Extract the [x, y] coordinate from the center of the cell holding the provided text.  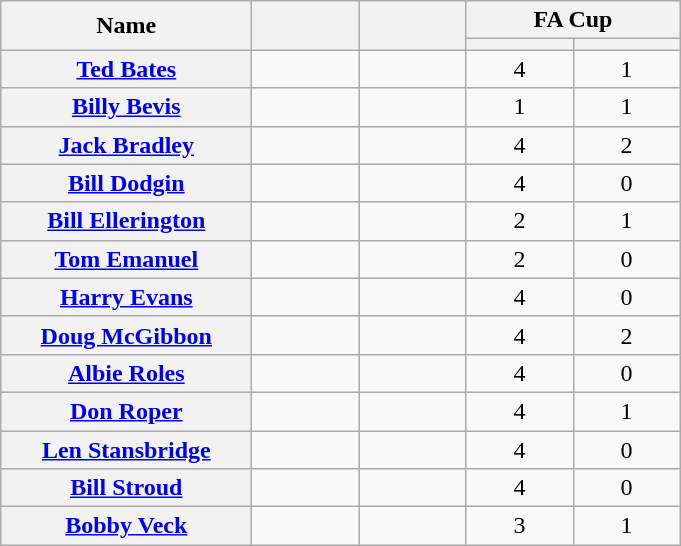
Bill Dodgin [126, 183]
Bill Ellerington [126, 221]
Harry Evans [126, 297]
Len Stansbridge [126, 449]
FA Cup [573, 20]
Ted Bates [126, 69]
Bill Stroud [126, 488]
Jack Bradley [126, 145]
Bobby Veck [126, 526]
Albie Roles [126, 373]
3 [520, 526]
Name [126, 26]
Doug McGibbon [126, 335]
Don Roper [126, 411]
Billy Bevis [126, 107]
Tom Emanuel [126, 259]
